For the text-containing cell, return its midpoint in (X, Y) coordinate format. 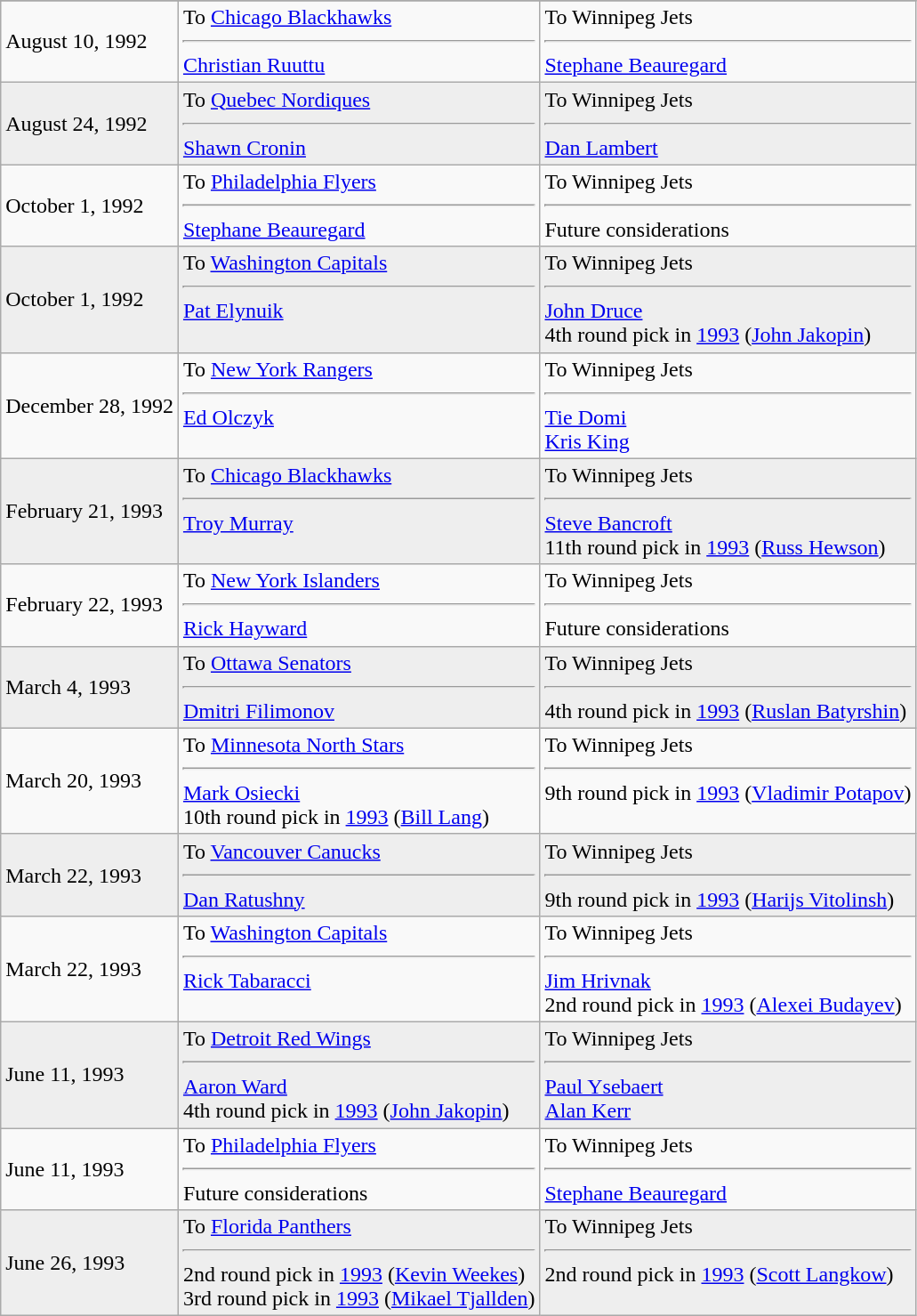
To Washington CapitalsRick Tabaracci (359, 968)
To Winnipeg JetsDan Lambert (728, 124)
To Chicago BlackhawksTroy Murray (359, 511)
To Winnipeg JetsPaul Ysebaert Alan Kerr (728, 1075)
December 28, 1992 (90, 406)
To New York IslandersRick Hayward (359, 605)
To Philadelphia FlyersStephane Beauregard (359, 206)
To Chicago BlackhawksChristian Ruuttu (359, 42)
To Florida Panthers2nd round pick in 1993 (Kevin Weekes) 3rd round pick in 1993 (Mikael Tjallden) (359, 1264)
June 26, 1993 (90, 1264)
To New York RangersEd Olczyk (359, 406)
To Winnipeg JetsJohn Druce 4th round pick in 1993 (John Jakopin) (728, 299)
February 22, 1993 (90, 605)
August 24, 1992 (90, 124)
To Vancouver CanucksDan Ratushny (359, 875)
To Minnesota North StarsMark Osiecki 10th round pick in 1993 (Bill Lang) (359, 781)
To Winnipeg JetsSteve Bancroft 11th round pick in 1993 (Russ Hewson) (728, 511)
To Winnipeg JetsTie Domi Kris King (728, 406)
March 4, 1993 (90, 687)
To Ottawa Senators Dmitri Filimonov (359, 687)
August 10, 1992 (90, 42)
To Winnipeg Jets2nd round pick in 1993 (Scott Langkow) (728, 1264)
To Winnipeg JetsJim Hrivnak 2nd round pick in 1993 (Alexei Budayev) (728, 968)
To Detroit Red WingsAaron Ward 4th round pick in 1993 (John Jakopin) (359, 1075)
To Winnipeg Jets9th round pick in 1993 (Harijs Vitolinsh) (728, 875)
February 21, 1993 (90, 511)
To Quebec NordiquesShawn Cronin (359, 124)
To Winnipeg Jets9th round pick in 1993 (Vladimir Potapov) (728, 781)
To Philadelphia FlyersFuture considerations (359, 1169)
To Washington CapitalsPat Elynuik (359, 299)
March 20, 1993 (90, 781)
To Winnipeg Jets4th round pick in 1993 (Ruslan Batyrshin) (728, 687)
